Scan for the cell matching the given text and deliver its [X, Y] coordinate at center. 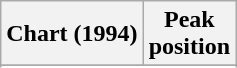
Chart (1994) [72, 34]
Peakposition [189, 34]
